Extract the [x, y] coordinate from the center of the cell holding the provided text.  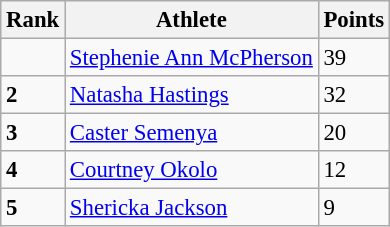
9 [354, 208]
Athlete [192, 20]
Shericka Jackson [192, 208]
Rank [33, 20]
20 [354, 133]
3 [33, 133]
Points [354, 20]
2 [33, 95]
39 [354, 58]
4 [33, 170]
32 [354, 95]
Natasha Hastings [192, 95]
5 [33, 208]
Courtney Okolo [192, 170]
Stephenie Ann McPherson [192, 58]
Caster Semenya [192, 133]
12 [354, 170]
